Capture the cell that displays the provided text and extract its [X, Y] central coordinate. 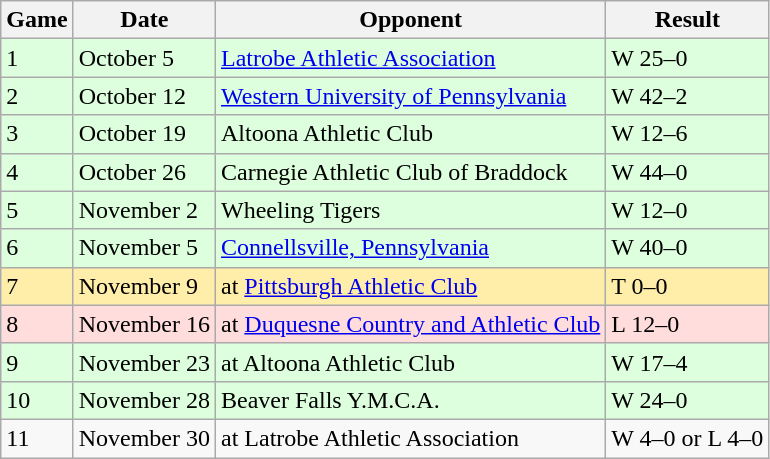
W 42–2 [688, 96]
Connellsville, Pennsylvania [410, 248]
1 [37, 58]
W 4–0 or L 4–0 [688, 438]
4 [37, 172]
Western University of Pennsylvania [410, 96]
October 12 [144, 96]
November 2 [144, 210]
Carnegie Athletic Club of Braddock [410, 172]
October 5 [144, 58]
Date [144, 20]
2 [37, 96]
October 19 [144, 134]
at Pittsburgh Athletic Club [410, 286]
Wheeling Tigers [410, 210]
November 28 [144, 400]
W 12–6 [688, 134]
9 [37, 362]
W 40–0 [688, 248]
at Duquesne Country and Athletic Club [410, 324]
W 24–0 [688, 400]
at Latrobe Athletic Association [410, 438]
W 12–0 [688, 210]
November 30 [144, 438]
November 5 [144, 248]
W 17–4 [688, 362]
Game [37, 20]
Latrobe Athletic Association [410, 58]
7 [37, 286]
3 [37, 134]
October 26 [144, 172]
November 16 [144, 324]
8 [37, 324]
Beaver Falls Y.M.C.A. [410, 400]
W 44–0 [688, 172]
at Altoona Athletic Club [410, 362]
Result [688, 20]
10 [37, 400]
T 0–0 [688, 286]
5 [37, 210]
November 9 [144, 286]
L 12–0 [688, 324]
Opponent [410, 20]
November 23 [144, 362]
11 [37, 438]
Altoona Athletic Club [410, 134]
6 [37, 248]
W 25–0 [688, 58]
